Scan for the cell matching the given text and deliver its [X, Y] coordinate at center. 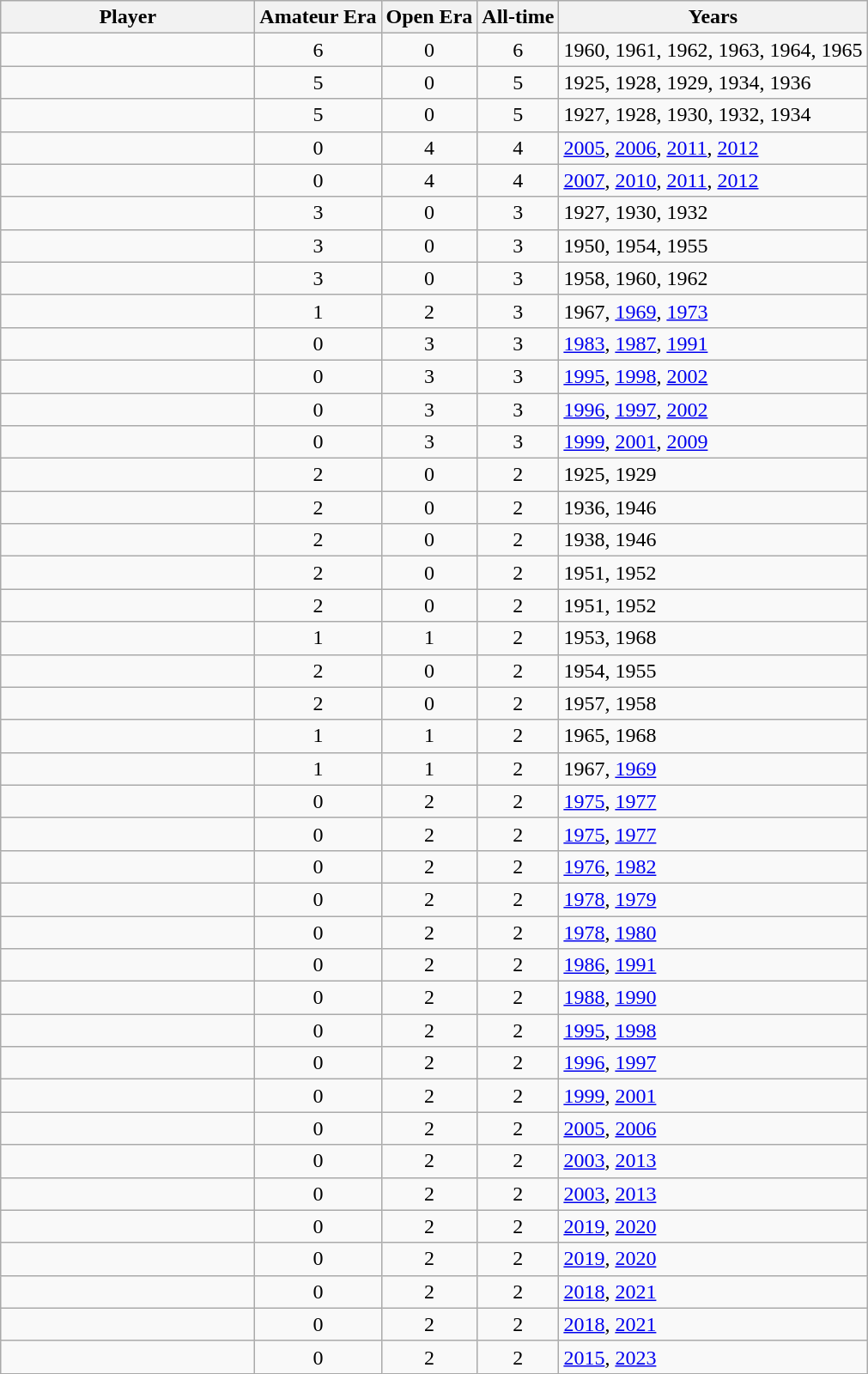
1957, 1958 [713, 703]
1999, 2001 [713, 1096]
1925, 1929 [713, 475]
1986, 1991 [713, 965]
Player [128, 17]
1965, 1968 [713, 736]
2015, 2023 [713, 1357]
1967, 1969, 1973 [713, 311]
All-time [519, 17]
Open Era [429, 17]
1988, 1990 [713, 998]
1999, 2001, 2009 [713, 442]
2005, 2006 [713, 1128]
1925, 1928, 1929, 1934, 1936 [713, 82]
1953, 1968 [713, 638]
1950, 1954, 1955 [713, 246]
Amateur Era [318, 17]
1976, 1982 [713, 866]
1995, 1998 [713, 1030]
1927, 1928, 1930, 1932, 1934 [713, 115]
1960, 1961, 1962, 1963, 1964, 1965 [713, 50]
1958, 1960, 1962 [713, 278]
1967, 1969 [713, 769]
1927, 1930, 1932 [713, 213]
1954, 1955 [713, 671]
1978, 1979 [713, 899]
2007, 2010, 2011, 2012 [713, 180]
1995, 1998, 2002 [713, 376]
1938, 1946 [713, 540]
1983, 1987, 1991 [713, 343]
1996, 1997, 2002 [713, 410]
1978, 1980 [713, 932]
2005, 2006, 2011, 2012 [713, 148]
1936, 1946 [713, 508]
1996, 1997 [713, 1063]
Years [713, 17]
